Capture the cell that displays the provided text and extract its [X, Y] central coordinate. 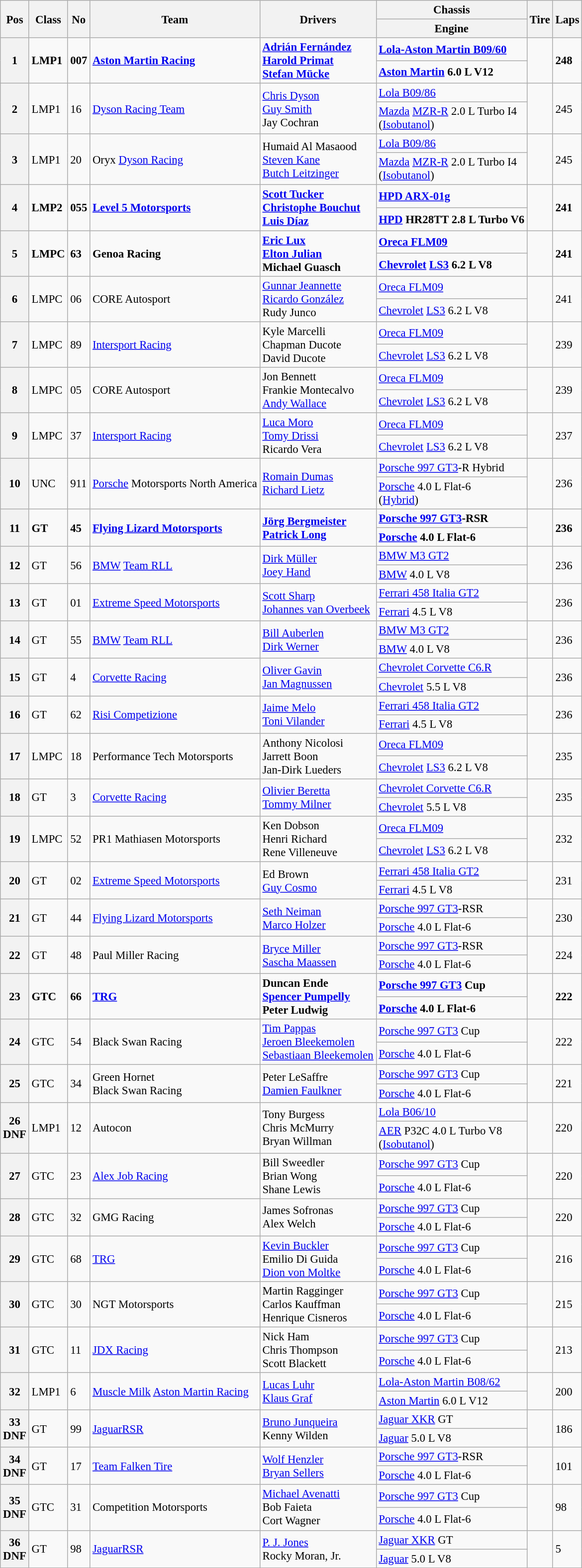
Pos [15, 19]
Ken Dobson Henri Richard Rene Villeneuve [318, 839]
06 [79, 299]
62 [79, 715]
Wolf Henzler Bryan Sellers [318, 1466]
Humaid Al Masaood Steven Kane Butch Leitzinger [318, 160]
Lola-Aston Martin B09/60 [452, 49]
232 [567, 839]
Risi Competizione [175, 715]
89 [79, 345]
LMP2 [48, 208]
James Sofronas Alex Welch [318, 1217]
63 [79, 254]
Olivier Beretta Tommy Milner [318, 797]
Peter LeSaffre Damien Faulkner [318, 1084]
Class [48, 19]
37 [79, 436]
No [79, 19]
99 [79, 1429]
25 [15, 1084]
Drivers [318, 19]
Ed Brown Guy Cosmo [318, 880]
Jörg Bergmeister Patrick Long [318, 528]
248 [567, 61]
Green Hornet Black Swan Racing [175, 1084]
36DNF [15, 1549]
05 [79, 390]
7 [15, 345]
24 [15, 1042]
8 [15, 390]
19 [15, 839]
56 [79, 565]
200 [567, 1391]
66 [79, 997]
HPD HR28TT 2.8 L Turbo V6 [452, 219]
Luca Moro Tomy Drissi Ricardo Vera [318, 436]
186 [567, 1429]
Level 5 Motorsports [175, 208]
Chris Dyson Guy Smith Jay Cochran [318, 109]
34 [79, 1084]
28 [15, 1217]
Scott Tucker Christophe Bouchut Luis Díaz [318, 208]
P. J. Jones Rocky Moran, Jr. [318, 1549]
10 [15, 484]
Chassis [452, 10]
Aston Martin Racing [175, 61]
34DNF [15, 1466]
Adrián Fernández Harold Primat Stefan Mücke [318, 61]
Kyle Marcelli Chapman Ducote David Ducote [318, 345]
Bruno Junqueira Kenny Wilden [318, 1429]
JDX Racing [175, 1350]
Tire [540, 19]
HPD ARX-01g [452, 196]
Laps [567, 19]
007 [79, 61]
101 [567, 1466]
14 [15, 639]
22 [15, 956]
Team Falken Tire [175, 1466]
215 [567, 1305]
Lucas Luhr Klaus Graf [318, 1391]
Oliver Gavin Jan Magnussen [318, 677]
21 [15, 918]
Lola B06/10 [452, 1112]
54 [79, 1042]
Seth Neiman Marco Holzer [318, 918]
55 [79, 639]
AER P32C 4.0 L Turbo V8(Isobutanol) [452, 1137]
02 [79, 880]
911 [79, 484]
Muscle Milk Aston Martin Racing [175, 1391]
224 [567, 956]
216 [567, 1259]
Dyson Racing Team [175, 109]
Dirk Müller Joey Hand [318, 565]
Porsche 4.0 L Flat-6(Hybrid) [452, 493]
Scott Sharp Johannes van Overbeek [318, 603]
231 [567, 880]
44 [79, 918]
27 [15, 1176]
Paul Miller Racing [175, 956]
Team [175, 19]
Jaime Melo Toni Vilander [318, 715]
33DNF [15, 1429]
Jon Bennett Frankie Montecalvo Andy Wallace [318, 390]
Porsche 997 GT3-R Hybrid [452, 468]
NGT Motorsports [175, 1305]
01 [79, 603]
Black Swan Racing [175, 1042]
Engine [452, 29]
Porsche Motorsports North America [175, 484]
Performance Tech Motorsports [175, 756]
Kevin Buckler Emilio Di Guida Dion von Moltke [318, 1259]
1 [15, 61]
68 [79, 1259]
Romain Dumas Richard Lietz [318, 484]
45 [79, 528]
Autocon [175, 1128]
221 [567, 1084]
PR1 Mathiasen Motorsports [175, 839]
GMG Racing [175, 1217]
29 [15, 1259]
13 [15, 603]
Bryce Miller Sascha Maassen [318, 956]
Genoa Racing [175, 254]
Tony Burgess Chris McMurry Bryan Willman [318, 1128]
Bill Sweedler Brian Wong Shane Lewis [318, 1176]
Michael Avenatti Bob Faieta Cort Wagner [318, 1508]
Oryx Dyson Racing [175, 160]
230 [567, 918]
48 [79, 956]
Martin Ragginger Carlos Kauffman Henrique Cisneros [318, 1305]
Nick Ham Chris Thompson Scott Blackett [318, 1350]
2 [15, 109]
213 [567, 1350]
52 [79, 839]
Duncan Ende Spencer Pumpelly Peter Ludwig [318, 997]
Alex Job Racing [175, 1176]
9 [15, 436]
Lola-Aston Martin B08/62 [452, 1382]
35DNF [15, 1508]
Gunnar Jeannette Ricardo González Rudy Junco [318, 299]
Bill Auberlen Dirk Werner [318, 639]
055 [79, 208]
Tim Pappas Jeroen Bleekemolen Sebastiaan Bleekemolen [318, 1042]
15 [15, 677]
Anthony Nicolosi Jarrett Boon Jan-Dirk Lueders [318, 756]
Eric Lux Elton Julian Michael Guasch [318, 254]
26DNF [15, 1128]
237 [567, 436]
Competition Motorsports [175, 1508]
UNC [48, 484]
